Find where the given text appears and provide that cell's center as (x, y) coordinate. 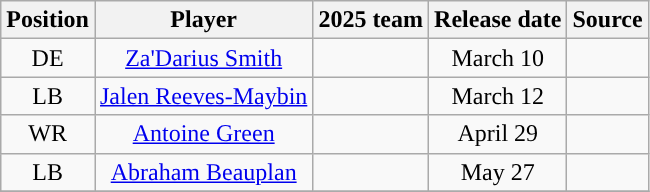
Source (608, 20)
DE (48, 58)
WR (48, 134)
March 10 (498, 58)
Release date (498, 20)
Jalen Reeves-Maybin (203, 96)
April 29 (498, 134)
Player (203, 20)
Position (48, 20)
March 12 (498, 96)
2025 team (371, 20)
Antoine Green (203, 134)
May 27 (498, 172)
Za'Darius Smith (203, 58)
Abraham Beauplan (203, 172)
